Find where the given text appears and provide that cell's center as [x, y] coordinate. 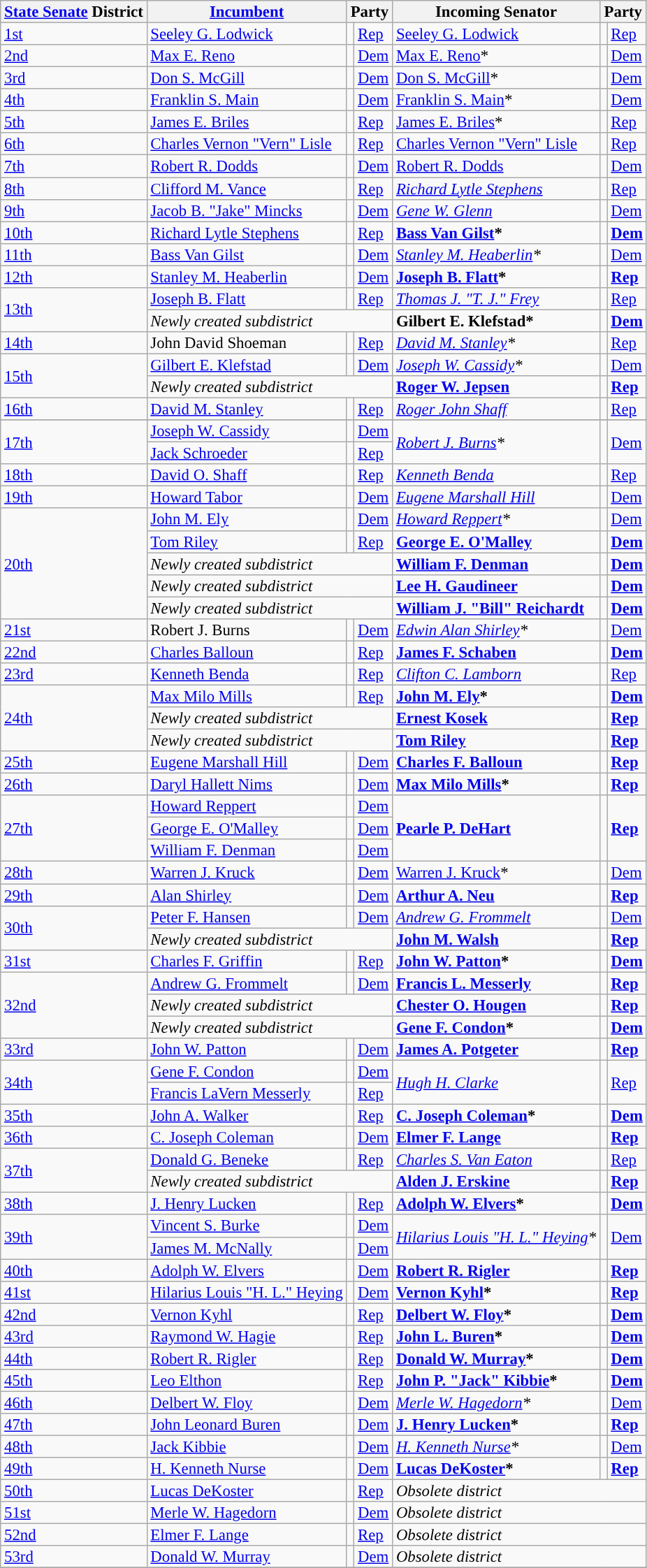
43rd [74, 1337]
27th [74, 829]
H. Kenneth Nurse* [496, 1447]
Don S. McGill [247, 78]
Bass Van Gilst* [496, 233]
Donald W. Murray* [496, 1358]
Arthur A. Neu [496, 895]
2nd [74, 56]
Ernest Kosek [496, 718]
Donald W. Murray [247, 1557]
3rd [74, 78]
Howard Tabor [247, 498]
25th [74, 762]
Stanley M. Heaberlin* [496, 254]
9th [74, 210]
Gilbert E. Klefstad* [496, 321]
44th [74, 1358]
51st [74, 1513]
John David Shoeman [247, 343]
David O. Shaff [247, 475]
31st [74, 961]
Max Milo Mills* [496, 785]
Vernon Kyhl* [496, 1292]
James M. McNally [247, 1248]
13th [74, 310]
29th [74, 895]
8th [74, 189]
11th [74, 254]
Roger W. Jepsen [496, 387]
Howard Reppert [247, 806]
32nd [74, 1005]
40th [74, 1270]
50th [74, 1491]
Warren J. Kruck [247, 873]
Jack Kibbie [247, 1447]
41st [74, 1292]
6th [74, 144]
23rd [74, 674]
Incoming Senator [496, 12]
Joseph B. Flatt* [496, 277]
45th [74, 1381]
C. Joseph Coleman* [496, 1116]
49th [74, 1469]
53rd [74, 1557]
Clifford M. Vance [247, 189]
Adolph W. Elvers [247, 1270]
John Leonard Buren [247, 1425]
Daryl Hallett Nims [247, 785]
47th [74, 1425]
20th [74, 564]
Francis L. Messerly [496, 983]
Hilarius Louis "H. L." Heying [247, 1292]
H. Kenneth Nurse [247, 1469]
Francis LaVern Messerly [247, 1094]
Pearle P. DeHart [496, 829]
Charles F. Balloun [496, 762]
John W. Patton [247, 1050]
Hilarius Louis "H. L." Heying* [496, 1237]
10th [74, 233]
Vernon Kyhl [247, 1314]
Robert J. Burns [247, 630]
46th [74, 1402]
J. Henry Lucken* [496, 1425]
David M. Stanley [247, 409]
7th [74, 166]
15th [74, 376]
John M. Ely* [496, 696]
James A. Potgeter [496, 1050]
19th [74, 498]
David M. Stanley* [496, 343]
12th [74, 277]
John M. Ely [247, 520]
Hugh H. Clarke [496, 1082]
38th [74, 1204]
State Senate District [74, 12]
Merle W. Hagedorn* [496, 1402]
Alden J. Erskine [496, 1182]
4th [74, 100]
Jacob B. "Jake" Mincks [247, 210]
James F. Schaben [496, 652]
Merle W. Hagedorn [247, 1513]
Joseph W. Cassidy* [496, 365]
J. Henry Lucken [247, 1204]
James E. Briles* [496, 122]
16th [74, 409]
30th [74, 928]
42nd [74, 1314]
Roger John Shaff [496, 409]
Edwin Alan Shirley* [496, 630]
Robert J. Burns* [496, 442]
Vincent S. Burke [247, 1226]
James E. Briles [247, 122]
Don S. McGill* [496, 78]
Delbert W. Floy [247, 1402]
Alan Shirley [247, 895]
Charles Balloun [247, 652]
John A. Walker [247, 1116]
36th [74, 1138]
William J. "Bill" Reichardt [496, 608]
Adolph W. Elvers* [496, 1204]
39th [74, 1237]
Donald G. Beneke [247, 1160]
48th [74, 1447]
37th [74, 1171]
Stanley M. Heaberlin [247, 277]
John L. Buren* [496, 1337]
Charles S. Van Eaton [496, 1160]
Gene F. Condon [247, 1071]
Jack Schroeder [247, 453]
14th [74, 343]
Bass Van Gilst [247, 254]
24th [74, 718]
Lee H. Gaudineer [496, 586]
Max Milo Mills [247, 696]
1st [74, 34]
Clifton C. Lamborn [496, 674]
52nd [74, 1535]
18th [74, 475]
Warren J. Kruck* [496, 873]
Franklin S. Main* [496, 100]
35th [74, 1116]
Peter F. Hansen [247, 917]
Delbert W. Floy* [496, 1314]
Gene F. Condon* [496, 1027]
Joseph B. Flatt [247, 299]
John M. Walsh [496, 939]
Lucas DeKoster [247, 1491]
26th [74, 785]
34th [74, 1082]
17th [74, 442]
5th [74, 122]
21st [74, 630]
Chester O. Hougen [496, 1006]
John P. "Jack" Kibbie* [496, 1381]
Franklin S. Main [247, 100]
33rd [74, 1050]
Max E. Reno [247, 56]
28th [74, 873]
C. Joseph Coleman [247, 1138]
Howard Reppert* [496, 520]
John W. Patton* [496, 961]
Thomas J. "T. J." Frey [496, 299]
Leo Elthon [247, 1381]
Gilbert E. Klefstad [247, 365]
Joseph W. Cassidy [247, 431]
Raymond W. Hagie [247, 1337]
22nd [74, 652]
Max E. Reno* [496, 56]
Incumbent [247, 12]
Gene W. Glenn [496, 210]
Charles F. Griffin [247, 961]
Lucas DeKoster* [496, 1469]
